Return the (X, Y) coordinate for the center point of the cell that contains the specified text.  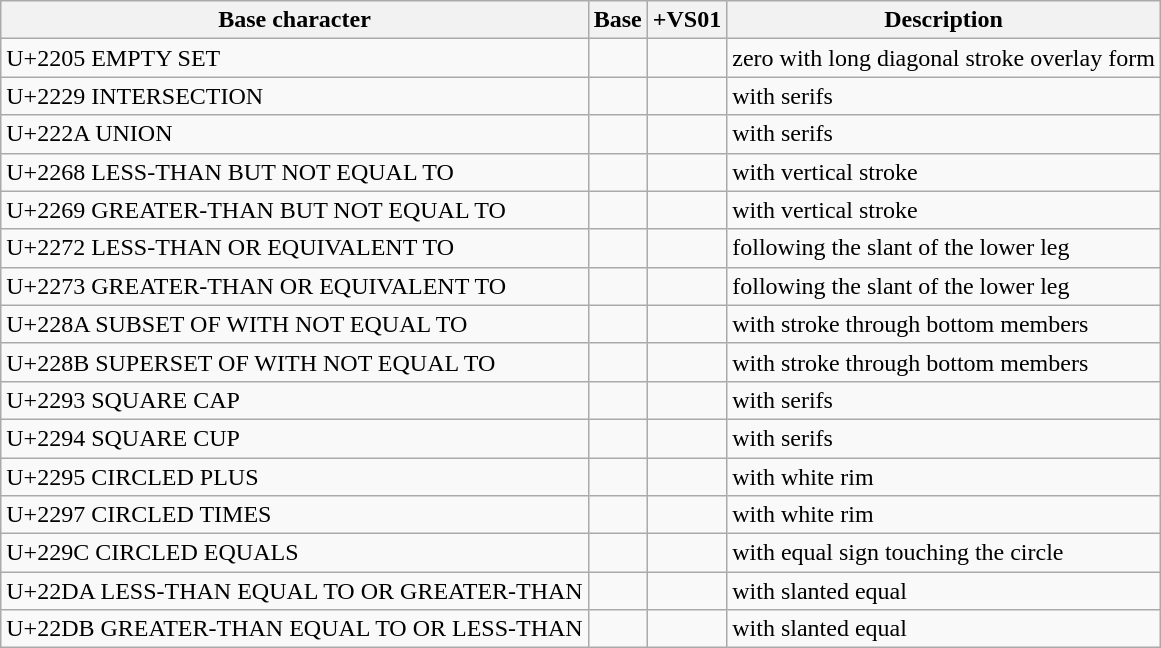
U+2268 LESS-THAN BUT NOT EQUAL TO (294, 172)
U+2272 LESS-THAN OR EQUIVALENT TO (294, 248)
U+228A SUBSET OF WITH NOT EQUAL TO (294, 324)
U+2297 CIRCLED TIMES (294, 515)
+VS01 (686, 20)
Base character (294, 20)
U+2295 CIRCLED PLUS (294, 477)
U+229C CIRCLED EQUALS (294, 553)
with equal sign touching the circle (944, 553)
U+2273 GREATER-THAN OR EQUIVALENT TO (294, 286)
U+2293 SQUARE CAP (294, 400)
Description (944, 20)
U+222A UNION (294, 134)
Base (618, 20)
U+2294 SQUARE CUP (294, 438)
U+228B SUPERSET OF WITH NOT EQUAL TO (294, 362)
U+2229 INTERSECTION (294, 96)
U+22DB GREATER-THAN EQUAL TO OR LESS-THAN (294, 629)
U+22DA LESS-THAN EQUAL TO OR GREATER-THAN (294, 591)
U+2269 GREATER-THAN BUT NOT EQUAL TO (294, 210)
zero with long diagonal stroke overlay form (944, 58)
U+2205 EMPTY SET (294, 58)
